Detect which cell encompasses the target text, then output its [x, y] center coordinate. 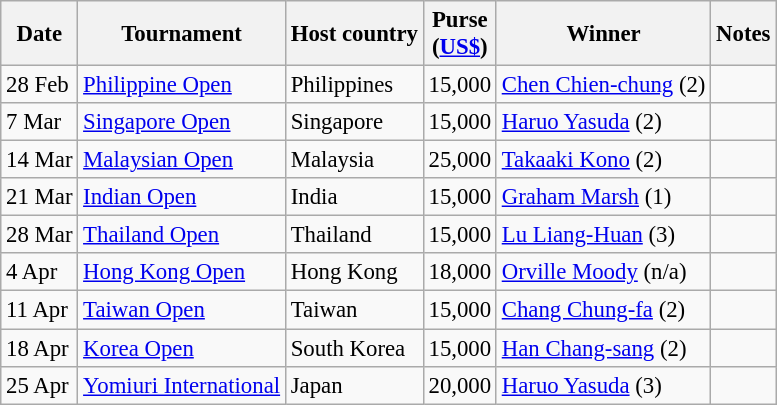
Notes [744, 34]
Purse(US$) [460, 34]
Malaysia [354, 160]
Chen Chien-chung (2) [603, 85]
India [354, 197]
Korea Open [182, 348]
Taiwan [354, 310]
Tournament [182, 34]
25,000 [460, 160]
Singapore Open [182, 122]
Chang Chung-fa (2) [603, 310]
Han Chang-sang (2) [603, 348]
Host country [354, 34]
Thailand [354, 235]
4 Apr [40, 273]
18,000 [460, 273]
Hong Kong [354, 273]
Philippines [354, 85]
Hong Kong Open [182, 273]
11 Apr [40, 310]
South Korea [354, 348]
20,000 [460, 385]
Winner [603, 34]
Lu Liang-Huan (3) [603, 235]
Haruo Yasuda (3) [603, 385]
Taiwan Open [182, 310]
Graham Marsh (1) [603, 197]
Philippine Open [182, 85]
14 Mar [40, 160]
Yomiuri International [182, 385]
21 Mar [40, 197]
Japan [354, 385]
Malaysian Open [182, 160]
28 Feb [40, 85]
Orville Moody (n/a) [603, 273]
Takaaki Kono (2) [603, 160]
Singapore [354, 122]
7 Mar [40, 122]
Haruo Yasuda (2) [603, 122]
18 Apr [40, 348]
Thailand Open [182, 235]
25 Apr [40, 385]
Indian Open [182, 197]
28 Mar [40, 235]
Date [40, 34]
